For the text-containing cell, return its midpoint in (X, Y) coordinate format. 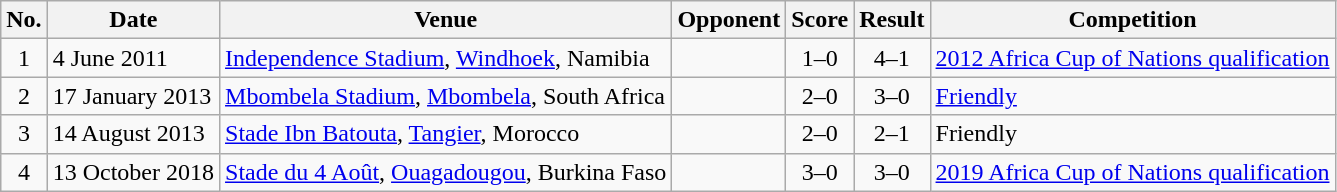
17 January 2013 (133, 96)
Result (892, 20)
No. (24, 20)
4 June 2011 (133, 58)
Stade du 4 Août, Ouagadougou, Burkina Faso (446, 172)
Score (820, 20)
1 (24, 58)
Mbombela Stadium, Mbombela, South Africa (446, 96)
Competition (1132, 20)
13 October 2018 (133, 172)
4 (24, 172)
3 (24, 134)
2–1 (892, 134)
1–0 (820, 58)
Stade Ibn Batouta, Tangier, Morocco (446, 134)
2 (24, 96)
Date (133, 20)
Opponent (729, 20)
4–1 (892, 58)
2012 Africa Cup of Nations qualification (1132, 58)
Independence Stadium, Windhoek, Namibia (446, 58)
2019 Africa Cup of Nations qualification (1132, 172)
Venue (446, 20)
14 August 2013 (133, 134)
